Find where the given text appears and provide that cell's center as [X, Y] coordinate. 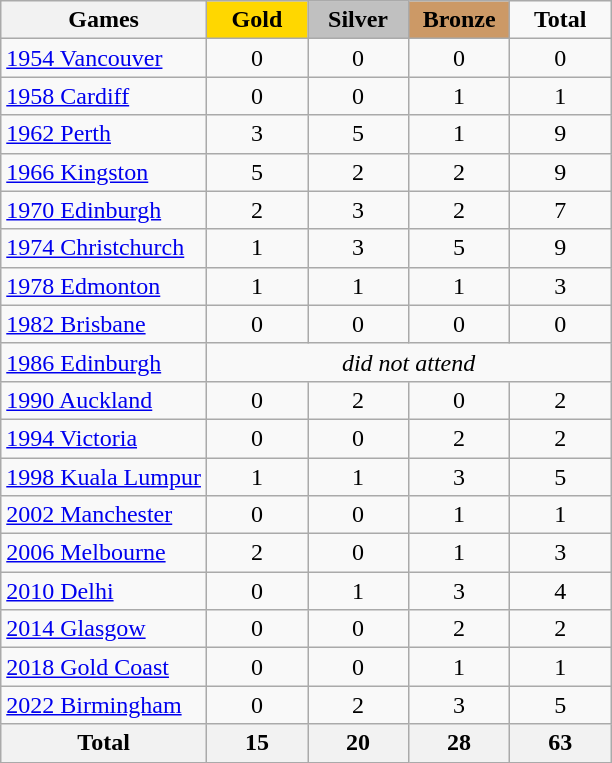
7 [560, 210]
Gold [256, 20]
2014 Glasgow [104, 629]
1978 Edmonton [104, 286]
1998 Kuala Lumpur [104, 477]
1986 Edinburgh [104, 362]
1954 Vancouver [104, 58]
1966 Kingston [104, 172]
1962 Perth [104, 134]
2018 Gold Coast [104, 667]
2002 Manchester [104, 515]
28 [460, 743]
1982 Brisbane [104, 324]
1994 Victoria [104, 438]
2006 Melbourne [104, 553]
15 [256, 743]
Silver [358, 20]
1958 Cardiff [104, 96]
did not attend [408, 362]
1990 Auckland [104, 400]
4 [560, 591]
1970 Edinburgh [104, 210]
2010 Delhi [104, 591]
1974 Christchurch [104, 248]
63 [560, 743]
20 [358, 743]
2022 Birmingham [104, 705]
Games [104, 20]
Bronze [460, 20]
